Search for the cell housing the specified text and yield its [X, Y] center coordinate. 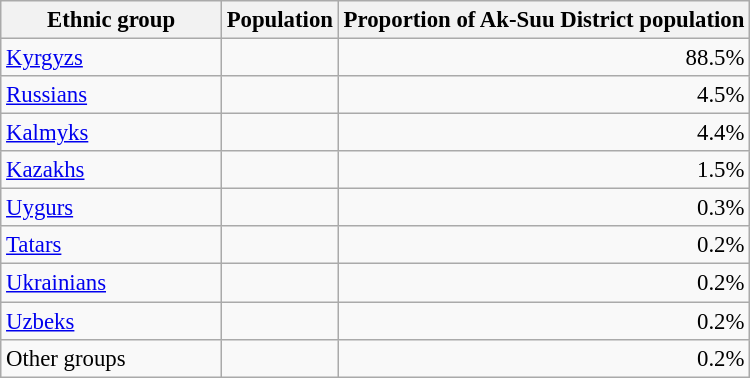
Tatars [112, 245]
Ethnic group [112, 20]
Ukrainians [112, 283]
Proportion of Ak-Suu District population [544, 20]
Kyrgyzs [112, 58]
Kalmyks [112, 133]
1.5% [544, 170]
0.3% [544, 208]
Uygurs [112, 208]
Uzbeks [112, 321]
Other groups [112, 358]
Russians [112, 95]
88.5% [544, 58]
4.5% [544, 95]
4.4% [544, 133]
Population [280, 20]
Kazakhs [112, 170]
